Capture the cell that displays the provided text and extract its [x, y] central coordinate. 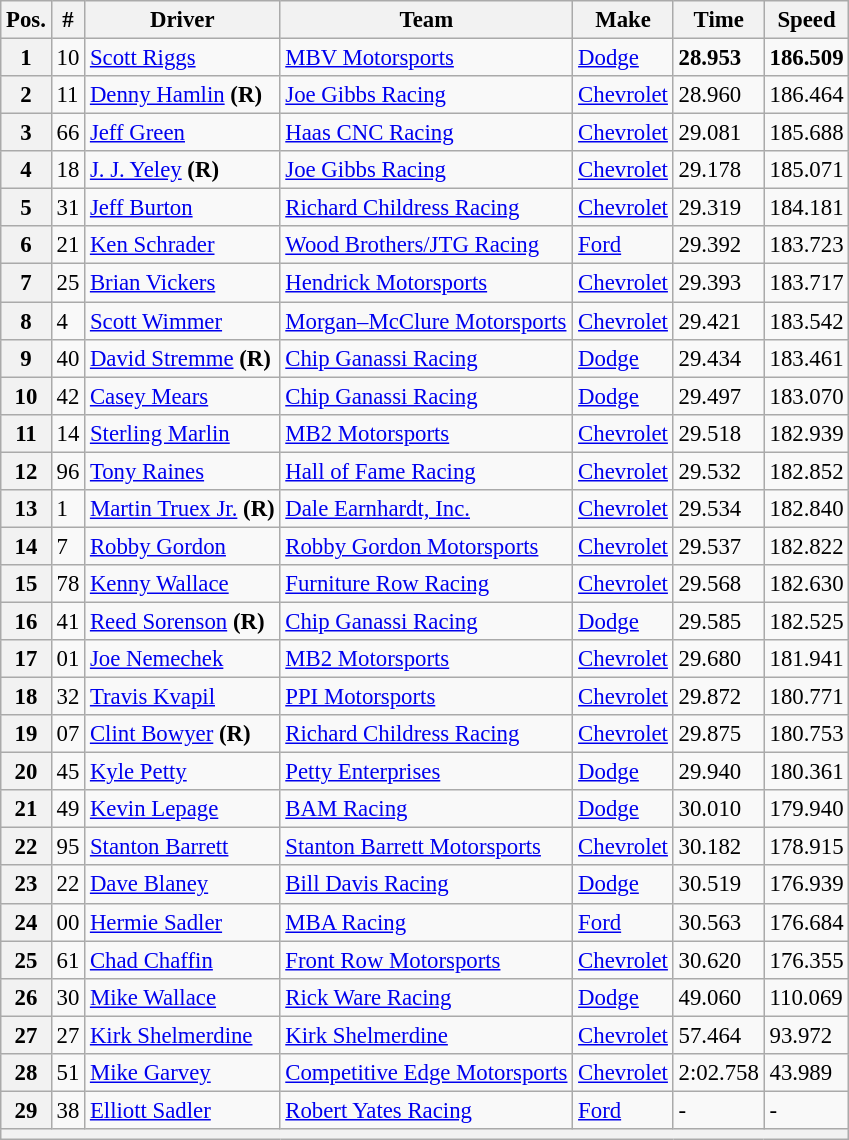
Robert Yates Racing [426, 1110]
Make [623, 20]
176.939 [806, 885]
29.081 [718, 133]
Driver [182, 20]
183.070 [806, 396]
29.178 [718, 170]
Bill Davis Racing [426, 885]
8 [26, 321]
Jeff Burton [182, 208]
42 [68, 396]
182.939 [806, 433]
20 [26, 772]
Time [718, 20]
186.464 [806, 95]
3 [26, 133]
Wood Brothers/JTG Racing [426, 245]
30.010 [718, 809]
176.355 [806, 960]
Stanton Barrett Motorsports [426, 847]
23 [26, 885]
28.960 [718, 95]
30.563 [718, 922]
Hermie Sadler [182, 922]
Martin Truex Jr. (R) [182, 509]
29.875 [718, 734]
BAM Racing [426, 809]
David Stremme (R) [182, 358]
26 [26, 997]
6 [26, 245]
24 [26, 922]
29.537 [718, 546]
31 [68, 208]
Morgan–McClure Motorsports [426, 321]
Travis Kvapil [182, 697]
61 [68, 960]
29.872 [718, 697]
Petty Enterprises [426, 772]
Stanton Barrett [182, 847]
180.771 [806, 697]
183.461 [806, 358]
29.940 [718, 772]
Joe Nemechek [182, 659]
Hendrick Motorsports [426, 283]
78 [68, 584]
182.840 [806, 509]
Tony Raines [182, 471]
186.509 [806, 58]
93.972 [806, 1035]
Pos. [26, 20]
5 [26, 208]
185.071 [806, 170]
Speed [806, 20]
41 [68, 621]
Dale Earnhardt, Inc. [426, 509]
2:02.758 [718, 1073]
179.940 [806, 809]
183.717 [806, 283]
29.392 [718, 245]
30.519 [718, 885]
9 [26, 358]
PPI Motorsports [426, 697]
Elliott Sadler [182, 1110]
66 [68, 133]
181.941 [806, 659]
96 [68, 471]
Clint Bowyer (R) [182, 734]
Team [426, 20]
Furniture Row Racing [426, 584]
184.181 [806, 208]
183.723 [806, 245]
29.393 [718, 283]
Robby Gordon Motorsports [426, 546]
Competitive Edge Motorsports [426, 1073]
Denny Hamlin (R) [182, 95]
29.680 [718, 659]
17 [26, 659]
29.421 [718, 321]
Kevin Lepage [182, 809]
29.532 [718, 471]
29.518 [718, 433]
182.525 [806, 621]
MBA Racing [426, 922]
183.542 [806, 321]
Ken Schrader [182, 245]
15 [26, 584]
07 [68, 734]
01 [68, 659]
29.585 [718, 621]
Front Row Motorsports [426, 960]
Rick Ware Racing [426, 997]
29.568 [718, 584]
38 [68, 1110]
J. J. Yeley (R) [182, 170]
Haas CNC Racing [426, 133]
49 [68, 809]
185.688 [806, 133]
Brian Vickers [182, 283]
32 [68, 697]
12 [26, 471]
182.852 [806, 471]
Reed Sorenson (R) [182, 621]
178.915 [806, 847]
Kyle Petty [182, 772]
Casey Mears [182, 396]
110.069 [806, 997]
30.182 [718, 847]
49.060 [718, 997]
16 [26, 621]
Mike Wallace [182, 997]
182.822 [806, 546]
180.753 [806, 734]
Jeff Green [182, 133]
30 [68, 997]
180.361 [806, 772]
28.953 [718, 58]
182.630 [806, 584]
MBV Motorsports [426, 58]
13 [26, 509]
# [68, 20]
176.684 [806, 922]
29.319 [718, 208]
43.989 [806, 1073]
Scott Wimmer [182, 321]
Mike Garvey [182, 1073]
29 [26, 1110]
Sterling Marlin [182, 433]
Scott Riggs [182, 58]
28 [26, 1073]
51 [68, 1073]
Kenny Wallace [182, 584]
40 [68, 358]
Dave Blaney [182, 885]
30.620 [718, 960]
45 [68, 772]
29.534 [718, 509]
29.497 [718, 396]
2 [26, 95]
Hall of Fame Racing [426, 471]
Robby Gordon [182, 546]
Chad Chaffin [182, 960]
29.434 [718, 358]
00 [68, 922]
19 [26, 734]
95 [68, 847]
57.464 [718, 1035]
